From the cell containing the given text, extract its center point as (X, Y) coordinate. 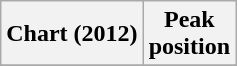
Chart (2012) (72, 34)
Peakposition (189, 34)
